From the cell containing the given text, extract its center point as (x, y) coordinate. 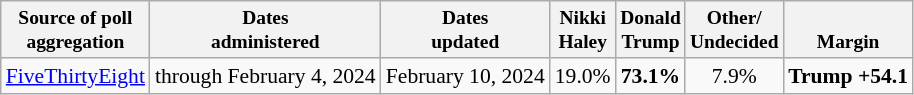
19.0% (583, 76)
Margin (848, 30)
through February 4, 2024 (266, 76)
February 10, 2024 (466, 76)
Datesadministered (266, 30)
FiveThirtyEight (76, 76)
Datesupdated (466, 30)
7.9% (734, 76)
Other/Undecided (734, 30)
DonaldTrump (651, 30)
Source of pollaggregation (76, 30)
Trump +54.1 (848, 76)
73.1% (651, 76)
NikkiHaley (583, 30)
